For the text-containing cell, return its midpoint in [X, Y] coordinate format. 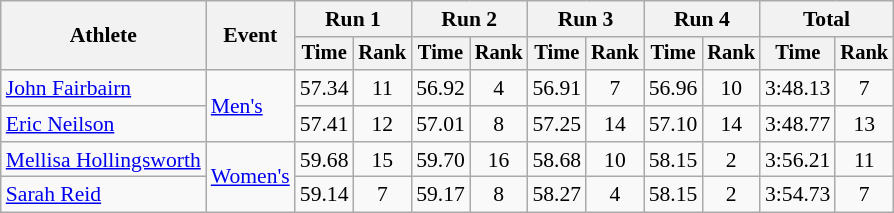
59.70 [440, 160]
Sarah Reid [104, 195]
Run 3 [585, 19]
58.68 [556, 160]
57.34 [324, 88]
56.96 [674, 88]
Athlete [104, 36]
16 [499, 160]
3:48.13 [798, 88]
15 [383, 160]
Event [250, 36]
59.14 [324, 195]
3:54.73 [798, 195]
12 [383, 124]
3:56.21 [798, 160]
59.68 [324, 160]
Total [826, 19]
57.10 [674, 124]
3:48.77 [798, 124]
57.01 [440, 124]
58.27 [556, 195]
Mellisa Hollingsworth [104, 160]
John Fairbairn [104, 88]
Run 1 [353, 19]
Men's [250, 106]
56.91 [556, 88]
Women's [250, 178]
Run 4 [702, 19]
59.17 [440, 195]
56.92 [440, 88]
13 [864, 124]
Run 2 [469, 19]
Eric Neilson [104, 124]
57.25 [556, 124]
57.41 [324, 124]
